Provide the [x, y] coordinate of the cell's center where the given text is located.  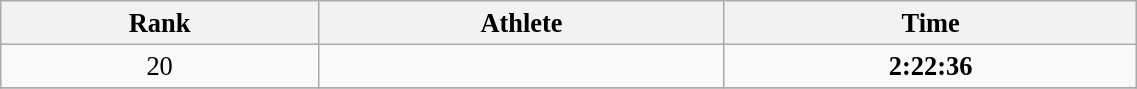
Athlete [521, 22]
2:22:36 [930, 66]
20 [160, 66]
Time [930, 22]
Rank [160, 22]
